Return (X, Y) of the center of cell containing provided text 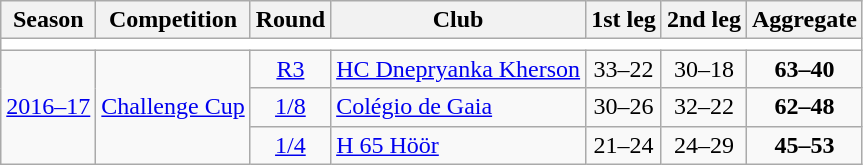
2016–17 (48, 107)
24–29 (704, 145)
Club (458, 20)
1st leg (624, 20)
HC Dnepryanka Kherson (458, 69)
Challenge Cup (173, 107)
30–26 (624, 107)
30–18 (704, 69)
Round (290, 20)
62–48 (804, 107)
63–40 (804, 69)
R3 (290, 69)
Season (48, 20)
Aggregate (804, 20)
45–53 (804, 145)
H 65 Höör (458, 145)
2nd leg (704, 20)
33–22 (624, 69)
21–24 (624, 145)
1/8 (290, 107)
Competition (173, 20)
32–22 (704, 107)
1/4 (290, 145)
Colégio de Gaia (458, 107)
